Locate the cell with the specified text and output its [x, y] center coordinate. 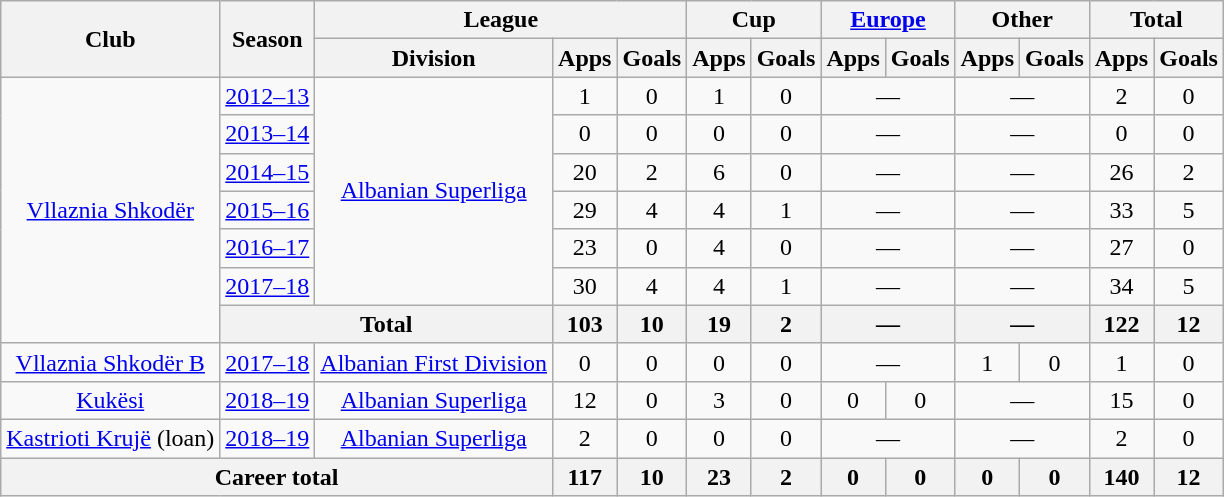
2014–15 [268, 172]
Cup [754, 20]
20 [585, 172]
Kukësi [110, 400]
Kastrioti Krujë (loan) [110, 438]
Europe [888, 20]
2015–16 [268, 210]
2016–17 [268, 248]
117 [585, 477]
Career total [277, 477]
26 [1121, 172]
Season [268, 39]
Vllaznia Shkodër B [110, 362]
2012–13 [268, 96]
30 [585, 286]
19 [719, 324]
Vllaznia Shkodër [110, 210]
140 [1121, 477]
2013–14 [268, 134]
Other [1022, 20]
122 [1121, 324]
Albanian First Division [434, 362]
34 [1121, 286]
3 [719, 400]
29 [585, 210]
Club [110, 39]
27 [1121, 248]
103 [585, 324]
Division [434, 58]
League [501, 20]
6 [719, 172]
15 [1121, 400]
33 [1121, 210]
